Find where the given text appears and provide that cell's center as (X, Y) coordinate. 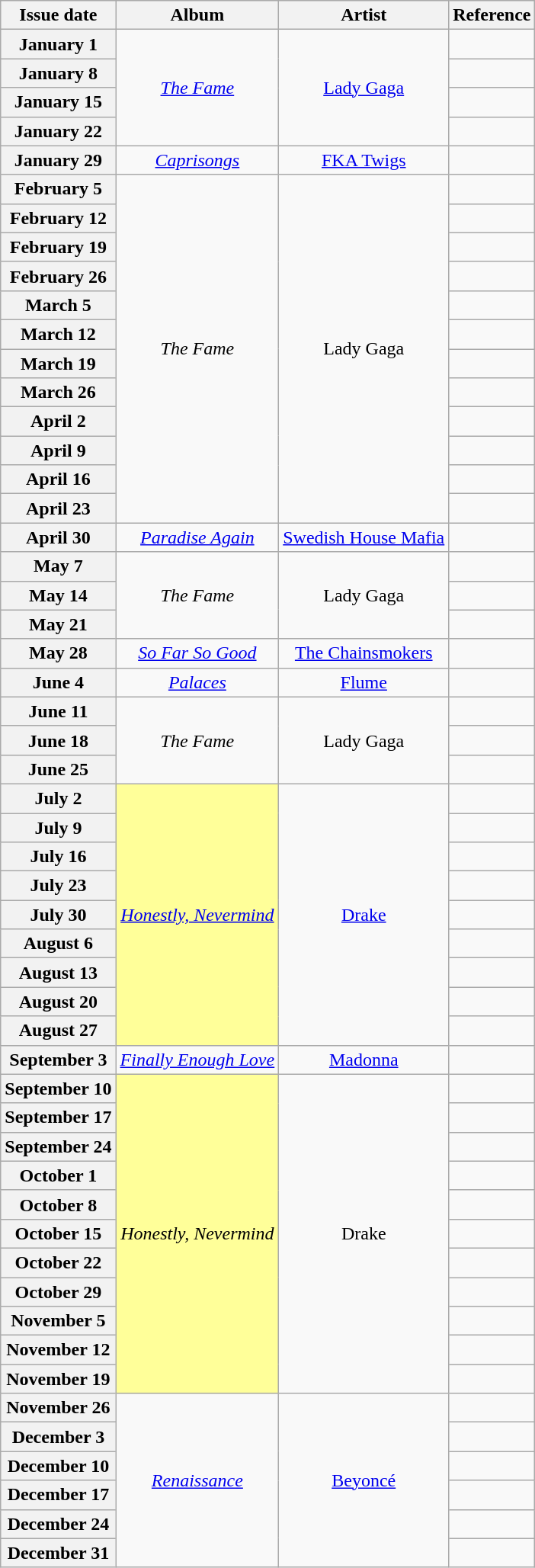
February 26 (58, 276)
November 26 (58, 1408)
FKA Twigs (364, 160)
Swedish House Mafia (364, 537)
Palaces (197, 682)
Caprisongs (197, 160)
Madonna (364, 1060)
Flume (364, 682)
May 14 (58, 595)
September 10 (58, 1089)
April 9 (58, 451)
June 4 (58, 682)
The Chainsmokers (364, 653)
Artist (364, 15)
June 11 (58, 711)
September 3 (58, 1060)
December 24 (58, 1524)
June 25 (58, 769)
February 19 (58, 247)
Album (197, 15)
August 13 (58, 973)
November 19 (58, 1379)
December 17 (58, 1495)
September 24 (58, 1146)
July 23 (58, 886)
October 29 (58, 1292)
May 28 (58, 653)
September 17 (58, 1117)
Finally Enough Love (197, 1060)
July 30 (58, 915)
January 22 (58, 131)
March 26 (58, 393)
August 6 (58, 944)
July 16 (58, 857)
October 1 (58, 1175)
February 12 (58, 218)
January 8 (58, 73)
June 18 (58, 740)
July 9 (58, 827)
October 15 (58, 1233)
December 3 (58, 1437)
October 8 (58, 1204)
March 5 (58, 305)
January 15 (58, 102)
Beyoncé (364, 1480)
Issue date (58, 15)
Renaissance (197, 1480)
March 19 (58, 364)
December 10 (58, 1466)
May 7 (58, 566)
July 2 (58, 798)
November 12 (58, 1350)
August 20 (58, 1002)
April 16 (58, 479)
February 5 (58, 189)
March 12 (58, 334)
April 30 (58, 537)
August 27 (58, 1031)
January 1 (58, 44)
Reference (492, 15)
January 29 (58, 160)
November 5 (58, 1321)
May 21 (58, 624)
So Far So Good (197, 653)
Paradise Again (197, 537)
December 31 (58, 1553)
October 22 (58, 1262)
April 23 (58, 508)
April 2 (58, 422)
